Locate the cell with the specified text and output its (x, y) center coordinate. 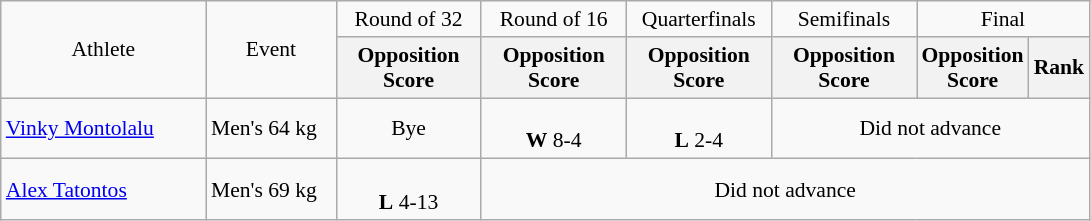
Rank (1060, 68)
W 8-4 (554, 128)
Round of 32 (408, 19)
Athlete (104, 50)
Round of 16 (554, 19)
Semifinals (844, 19)
Quarterfinals (698, 19)
L 2-4 (698, 128)
Men's 69 kg (271, 190)
L 4-13 (408, 190)
Men's 64 kg (271, 128)
Bye (408, 128)
Vinky Montolalu (104, 128)
Final (1002, 19)
Event (271, 50)
Alex Tatontos (104, 190)
